From the cell containing the given text, extract its center point as [x, y] coordinate. 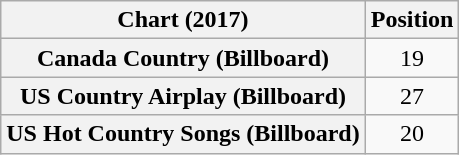
US Country Airplay (Billboard) [183, 96]
Chart (2017) [183, 20]
US Hot Country Songs (Billboard) [183, 134]
27 [412, 96]
20 [412, 134]
19 [412, 58]
Position [412, 20]
Canada Country (Billboard) [183, 58]
